Detect which cell encompasses the target text, then output its (X, Y) center coordinate. 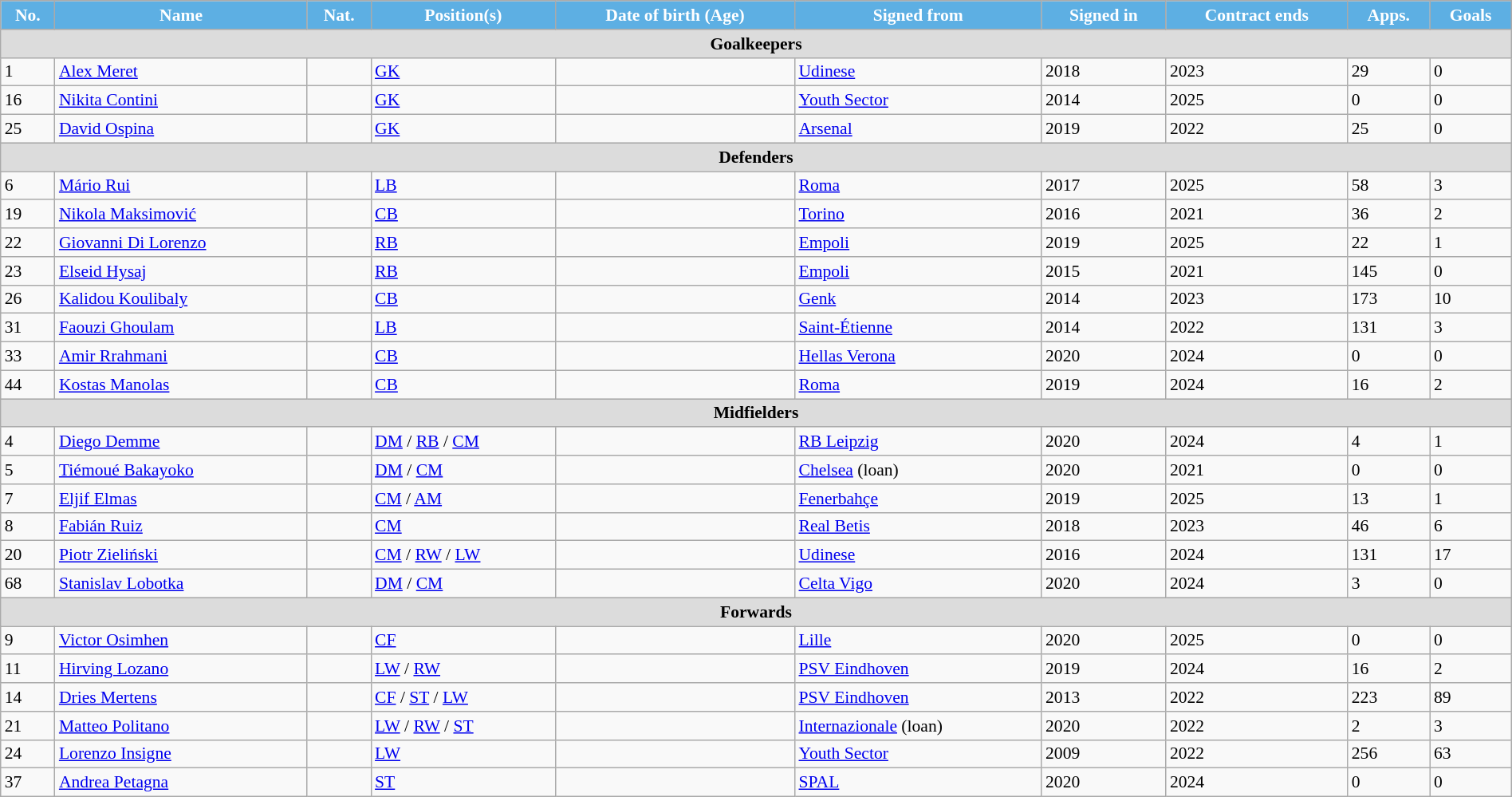
CF / ST / LW (463, 697)
23 (28, 271)
7 (28, 499)
Forwards (756, 612)
David Ospina (181, 129)
RB Leipzig (918, 442)
2013 (1104, 697)
Defenders (756, 157)
LW (463, 754)
DM / RB / CM (463, 442)
Position(s) (463, 15)
37 (28, 783)
13 (1389, 499)
5 (28, 470)
Arsenal (918, 129)
Celta Vigo (918, 584)
68 (28, 584)
Andrea Petagna (181, 783)
26 (28, 299)
Nikita Contini (181, 101)
No. (28, 15)
2015 (1104, 271)
CM / RW / LW (463, 555)
Victor Osimhen (181, 641)
Internazionale (loan) (918, 726)
Contract ends (1257, 15)
Fabián Ruiz (181, 527)
20 (28, 555)
ST (463, 783)
Faouzi Ghoulam (181, 328)
Kalidou Koulibaly (181, 299)
256 (1389, 754)
Lille (918, 641)
17 (1471, 555)
9 (28, 641)
CF (463, 641)
Diego Demme (181, 442)
LW / RW (463, 669)
Eljif Elmas (181, 499)
Date of birth (Age) (675, 15)
21 (28, 726)
Dries Mertens (181, 697)
Mário Rui (181, 186)
33 (28, 357)
46 (1389, 527)
Nat. (339, 15)
36 (1389, 215)
11 (28, 669)
CM / AM (463, 499)
Alex Meret (181, 72)
2009 (1104, 754)
Giovanni Di Lorenzo (181, 243)
Signed from (918, 15)
LW / RW / ST (463, 726)
Hirving Lozano (181, 669)
Tiémoué Bakayoko (181, 470)
Piotr Zieliński (181, 555)
Signed in (1104, 15)
Matteo Politano (181, 726)
Torino (918, 215)
Elseid Hysaj (181, 271)
145 (1389, 271)
Midfielders (756, 413)
8 (28, 527)
Nikola Maksimović (181, 215)
31 (28, 328)
14 (28, 697)
44 (28, 385)
58 (1389, 186)
Apps. (1389, 15)
24 (28, 754)
Fenerbahçe (918, 499)
Kostas Manolas (181, 385)
63 (1471, 754)
2017 (1104, 186)
SPAL (918, 783)
89 (1471, 697)
Amir Rrahmani (181, 357)
Real Betis (918, 527)
Name (181, 15)
CM (463, 527)
10 (1471, 299)
173 (1389, 299)
Genk (918, 299)
Hellas Verona (918, 357)
Chelsea (loan) (918, 470)
Goalkeepers (756, 44)
Stanislav Lobotka (181, 584)
Saint-Étienne (918, 328)
223 (1389, 697)
Lorenzo Insigne (181, 754)
Goals (1471, 15)
19 (28, 215)
29 (1389, 72)
